Output the [x, y] coordinate of the center of the cell containing the given text.  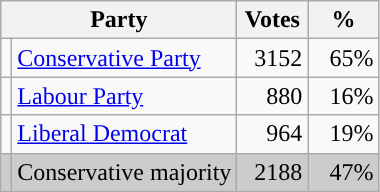
Party [119, 20]
Labour Party [124, 96]
Liberal Democrat [124, 134]
Conservative Party [124, 58]
16% [344, 96]
% [344, 20]
Votes [272, 20]
47% [344, 172]
2188 [272, 172]
19% [344, 134]
65% [344, 58]
964 [272, 134]
880 [272, 96]
3152 [272, 58]
Conservative majority [124, 172]
